Output the [x, y] coordinate of the center of the cell containing the given text.  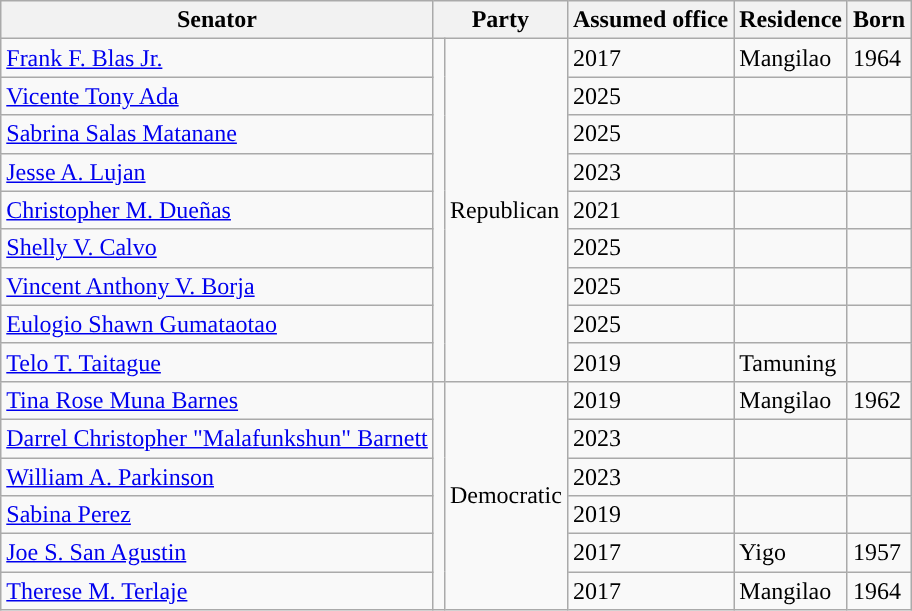
1957 [878, 553]
Darrel Christopher "Malafunkshun" Barnett [218, 438]
Assumed office [650, 20]
Vicente Tony Ada [218, 96]
Residence [791, 20]
William A. Parkinson [218, 477]
Sabina Perez [218, 515]
Frank F. Blas Jr. [218, 58]
Telo T. Taitague [218, 362]
Shelly V. Calvo [218, 248]
Born [878, 20]
Republican [506, 210]
1962 [878, 400]
Therese M. Terlaje [218, 591]
Eulogio Shawn Gumataotao [218, 324]
Vincent Anthony V. Borja [218, 286]
Tamuning [791, 362]
Democratic [506, 495]
Joe S. San Agustin [218, 553]
Sabrina Salas Matanane [218, 134]
2021 [650, 210]
Jesse A. Lujan [218, 172]
Party [500, 20]
Yigo [791, 553]
Christopher M. Dueñas [218, 210]
Tina Rose Muna Barnes [218, 400]
Senator [218, 20]
